Determine the [X, Y] coordinate at the center of the cell enclosing the given text.  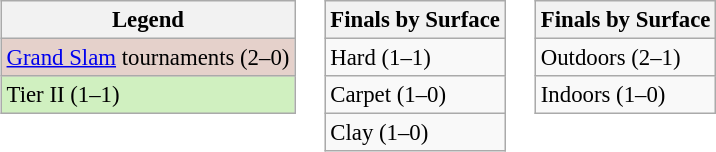
Legend [148, 20]
Clay (1–0) [415, 133]
Carpet (1–0) [415, 95]
Tier II (1–1) [148, 95]
Hard (1–1) [415, 58]
Indoors (1–0) [625, 95]
Outdoors (2–1) [625, 58]
Grand Slam tournaments (2–0) [148, 58]
